Capture the cell that displays the provided text and extract its (X, Y) central coordinate. 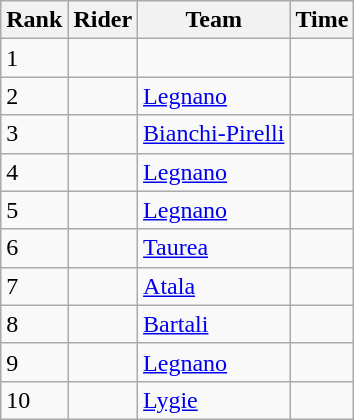
8 (34, 324)
3 (34, 134)
2 (34, 96)
Atala (214, 286)
Time (322, 20)
9 (34, 362)
6 (34, 248)
7 (34, 286)
1 (34, 58)
4 (34, 172)
Bianchi-Pirelli (214, 134)
Team (214, 20)
Bartali (214, 324)
Taurea (214, 248)
Lygie (214, 400)
Rider (103, 20)
5 (34, 210)
10 (34, 400)
Rank (34, 20)
